Detect which cell encompasses the target text, then output its (X, Y) center coordinate. 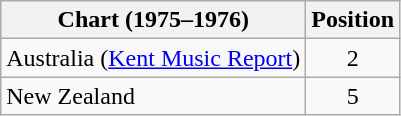
Chart (1975–1976) (154, 20)
New Zealand (154, 96)
2 (353, 58)
5 (353, 96)
Position (353, 20)
Australia (Kent Music Report) (154, 58)
